Output the (x, y) coordinate of the center of the cell containing the given text.  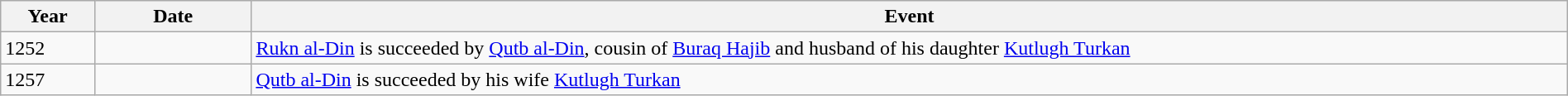
Rukn al-Din is succeeded by Qutb al-Din, cousin of Buraq Hajib and husband of his daughter Kutlugh Turkan (910, 48)
1252 (48, 48)
Year (48, 17)
Event (910, 17)
Qutb al-Din is succeeded by his wife Kutlugh Turkan (910, 79)
1257 (48, 79)
Date (172, 17)
